Provide the [X, Y] coordinate of the cell's center where the given text is located.  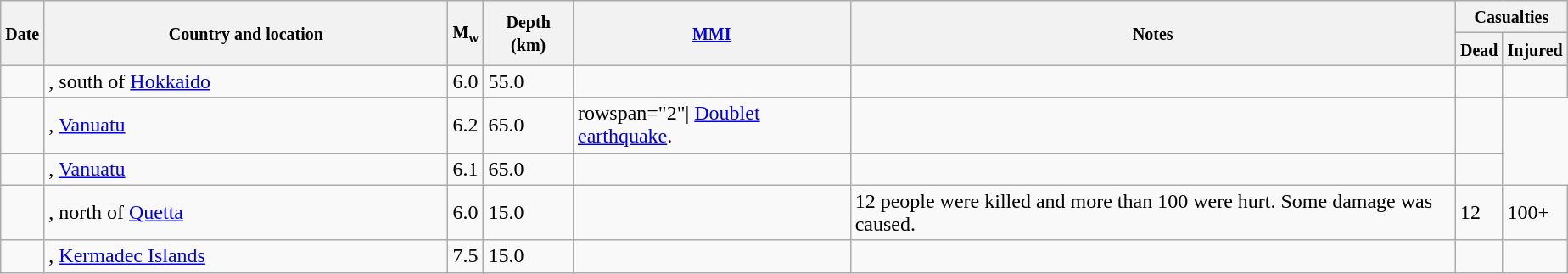
55.0 [529, 81]
, Kermadec Islands [246, 256]
12 [1479, 212]
12 people were killed and more than 100 were hurt. Some damage was caused. [1152, 212]
Date [22, 33]
Casualties [1511, 17]
, south of Hokkaido [246, 81]
, north of Quetta [246, 212]
Dead [1479, 49]
Notes [1152, 33]
6.1 [466, 169]
Injured [1535, 49]
Depth (km) [529, 33]
100+ [1535, 212]
Country and location [246, 33]
6.2 [466, 126]
MMI [711, 33]
7.5 [466, 256]
rowspan="2"| Doublet earthquake. [711, 126]
Mw [466, 33]
